Search for the cell housing the specified text and yield its [X, Y] center coordinate. 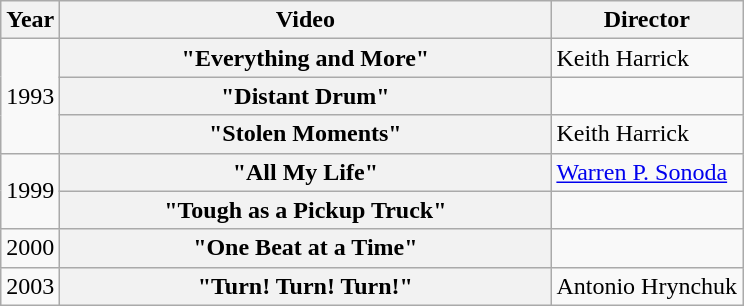
1999 [30, 191]
"Everything and More" [306, 58]
Video [306, 20]
Year [30, 20]
"All My Life" [306, 172]
"One Beat at a Time" [306, 248]
2000 [30, 248]
"Tough as a Pickup Truck" [306, 210]
"Turn! Turn! Turn!" [306, 286]
1993 [30, 96]
"Stolen Moments" [306, 134]
Warren P. Sonoda [647, 172]
2003 [30, 286]
Antonio Hrynchuk [647, 286]
"Distant Drum" [306, 96]
Director [647, 20]
